Locate the cell with the specified text and output its [X, Y] center coordinate. 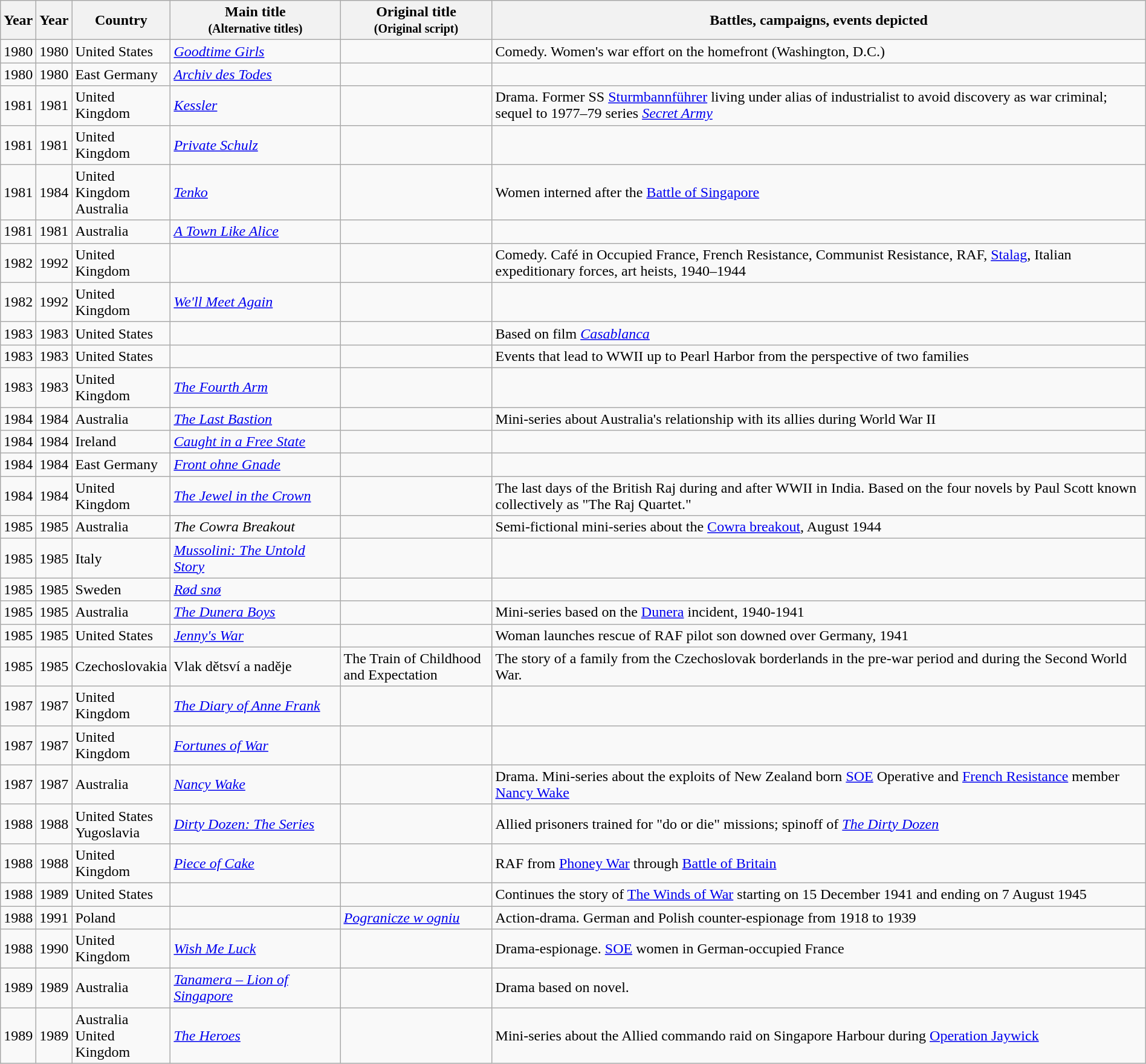
Original title(Original script) [416, 21]
AustraliaUnited Kingdom [121, 1036]
Women interned after the Battle of Singapore [818, 192]
United StatesYugoslavia [121, 823]
The last days of the British Raj during and after WWII in India. Based on the four novels by Paul Scott known collectively as "The Raj Quartet." [818, 496]
Drama-espionage. SOE women in German-occupied France [818, 949]
A Town Like Alice [255, 232]
Vlak dětsví a naděje [255, 666]
Continues the story of The Winds of War starting on 15 December 1941 and ending on 7 August 1945 [818, 894]
The story of a family from the Czechoslovak borderlands in the pre-war period and during the Second World War. [818, 666]
Private Schulz [255, 145]
Battles, campaigns, events depicted [818, 21]
Jenny's War [255, 635]
Wish Me Luck [255, 949]
The Jewel in the Crown [255, 496]
The Dunera Boys [255, 612]
Kessler [255, 105]
Country [121, 21]
The Train of Childhood and Expectation [416, 666]
1991 [54, 917]
Action-drama. German and Polish counter-espionage from 1918 to 1939 [818, 917]
Fortunes of War [255, 745]
Czechoslovakia [121, 666]
Dirty Dozen: The Series [255, 823]
Front ohne Gnade [255, 465]
Sweden [121, 589]
Nancy Wake [255, 785]
Ireland [121, 442]
Main title(Alternative titles) [255, 21]
Semi-fictional mini-series about the Cowra breakout, August 1944 [818, 527]
The Heroes [255, 1036]
1990 [54, 949]
Rød snø [255, 589]
The Last Bastion [255, 419]
Mussolini: The Untold Story [255, 559]
Mini-series about Australia's relationship with its allies during World War II [818, 419]
Tenko [255, 192]
Events that lead to WWII up to Pearl Harbor from the perspective of two families [818, 356]
The Diary of Anne Frank [255, 706]
RAF from Phoney War through Battle of Britain [818, 863]
Mini-series based on the Dunera incident, 1940-1941 [818, 612]
Woman launches rescue of RAF pilot son downed over Germany, 1941 [818, 635]
Pogranicze w ogniu [416, 917]
Allied prisoners trained for "do or die" missions; spinoff of The Dirty Dozen [818, 823]
Based on film Casablanca [818, 333]
The Cowra Breakout [255, 527]
The Fourth Arm [255, 387]
Poland [121, 917]
Comedy. Café in Occupied France, French Resistance, Communist Resistance, RAF, Stalag, Italian expeditionary forces, art heists, 1940–1944 [818, 262]
Drama. Former SS Sturmbannführer living under alias of industrialist to avoid discovery as war criminal; sequel to 1977–79 series Secret Army [818, 105]
Italy [121, 559]
Comedy. Women's war effort on the homefront (Washington, D.C.) [818, 51]
We'll Meet Again [255, 302]
Mini-series about the Allied commando raid on Singapore Harbour during Operation Jaywick [818, 1036]
Piece of Cake [255, 863]
Drama. Mini-series about the exploits of New Zealand born SOE Operative and French Resistance member Nancy Wake [818, 785]
Goodtime Girls [255, 51]
United KingdomAustralia [121, 192]
Archiv des Todes [255, 74]
Tanamera – Lion of Singapore [255, 988]
Drama based on novel. [818, 988]
Caught in a Free State [255, 442]
